Output the (X, Y) coordinate of the center of the cell containing the given text.  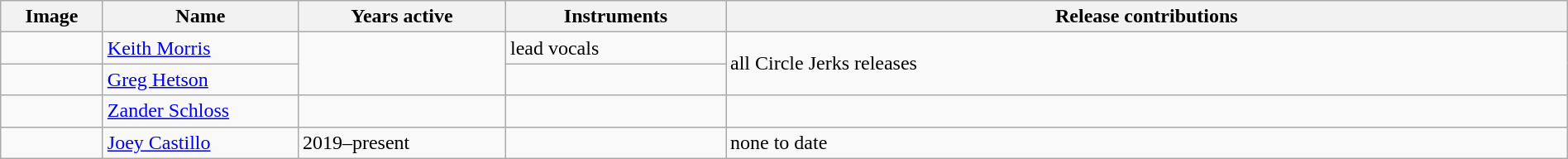
Zander Schloss (200, 111)
Name (200, 17)
Instruments (615, 17)
Joey Castillo (200, 142)
2019–present (402, 142)
Release contributions (1147, 17)
Greg Hetson (200, 79)
lead vocals (615, 48)
all Circle Jerks releases (1147, 64)
none to date (1147, 142)
Image (52, 17)
Years active (402, 17)
Keith Morris (200, 48)
